Extract the [X, Y] coordinate from the center of the cell holding the provided text.  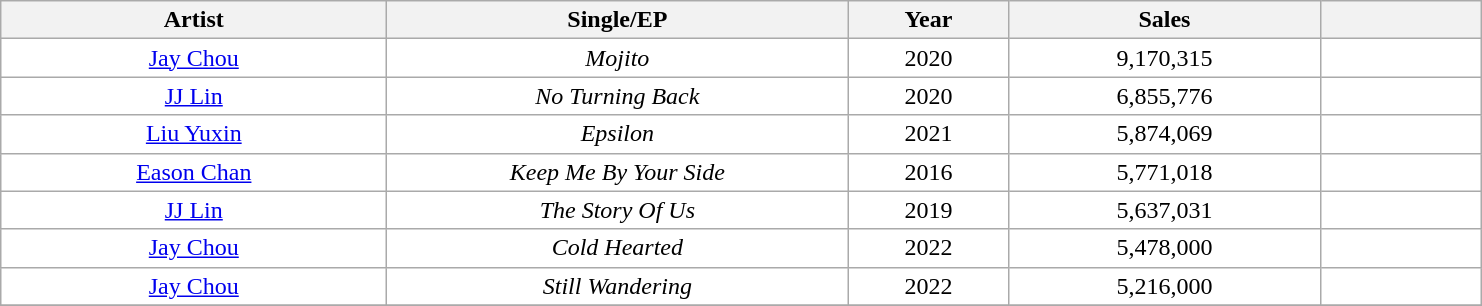
The Story Of Us [618, 210]
Sales [1164, 20]
Still Wandering [618, 286]
9,170,315 [1164, 58]
2021 [928, 134]
Cold Hearted [618, 248]
2019 [928, 210]
Mojito [618, 58]
5,771,018 [1164, 172]
Year [928, 20]
6,855,776 [1164, 96]
5,478,000 [1164, 248]
Artist [194, 20]
5,216,000 [1164, 286]
Epsilon [618, 134]
2016 [928, 172]
5,637,031 [1164, 210]
No Turning Back [618, 96]
Eason Chan [194, 172]
Keep Me By Your Side [618, 172]
5,874,069 [1164, 134]
Liu Yuxin [194, 134]
Single/EP [618, 20]
